Identify which cell holds the provided text, then report its (X, Y) central coordinate. 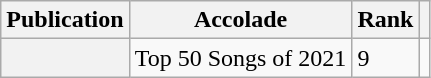
Publication (65, 20)
Rank (386, 20)
Top 50 Songs of 2021 (240, 58)
Accolade (240, 20)
9 (386, 58)
